Output the [X, Y] coordinate of the center of the cell containing the given text.  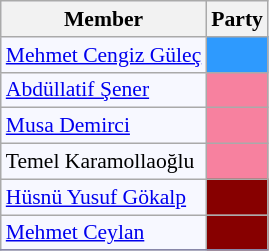
Hüsnü Yusuf Gökalp [104, 197]
Abdüllatif Şener [104, 90]
Musa Demirci [104, 126]
Temel Karamollaoğlu [104, 162]
Party [237, 19]
Mehmet Cengiz Güleç [104, 55]
Mehmet Ceylan [104, 233]
Member [104, 19]
